Return [X, Y] of the center of cell containing provided text 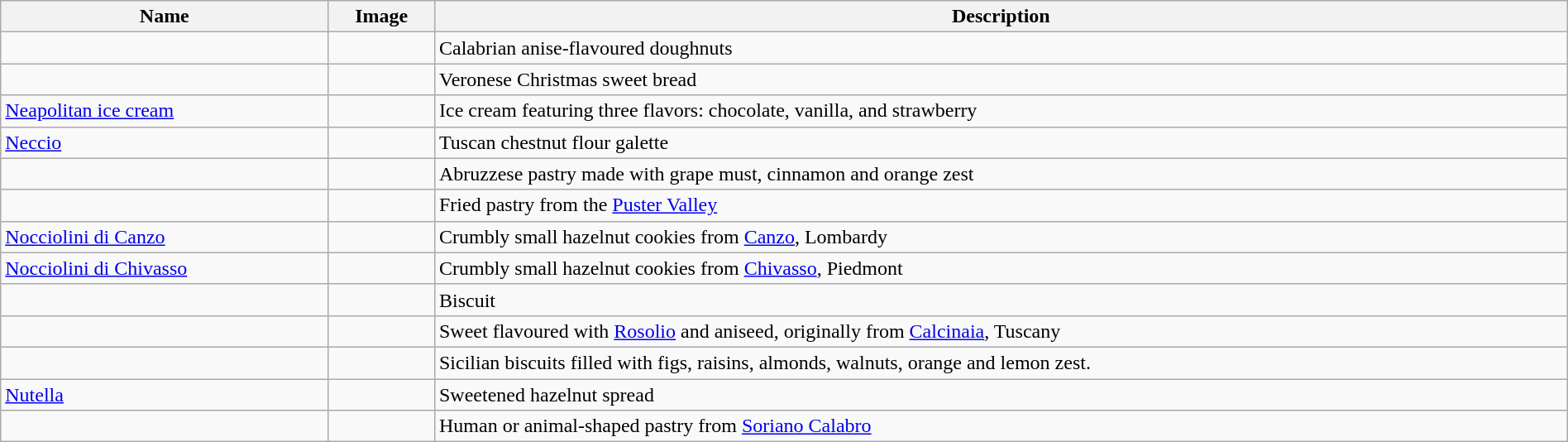
Ice cream featuring three flavors: chocolate, vanilla, and strawberry [1001, 111]
Biscuit [1001, 300]
Crumbly small hazelnut cookies from Chivasso, Piedmont [1001, 268]
Nutella [165, 395]
Tuscan chestnut flour galette [1001, 142]
Sicilian biscuits filled with figs, raisins, almonds, walnuts, orange and lemon zest. [1001, 363]
Nocciolini di Canzo [165, 237]
Neapolitan ice cream [165, 111]
Neccio [165, 142]
Abruzzese pastry made with grape must, cinnamon and orange zest [1001, 174]
Human or animal-shaped pastry from Soriano Calabro [1001, 426]
Description [1001, 17]
Sweet flavoured with Rosolio and aniseed, originally from Calcinaia, Tuscany [1001, 331]
Veronese Christmas sweet bread [1001, 79]
Calabrian anise-flavoured doughnuts [1001, 48]
Fried pastry from the Puster Valley [1001, 205]
Name [165, 17]
Image [382, 17]
Crumbly small hazelnut cookies from Canzo, Lombardy [1001, 237]
Sweetened hazelnut spread [1001, 395]
Nocciolini di Chivasso [165, 268]
